For the text-containing cell, return its midpoint in [x, y] coordinate format. 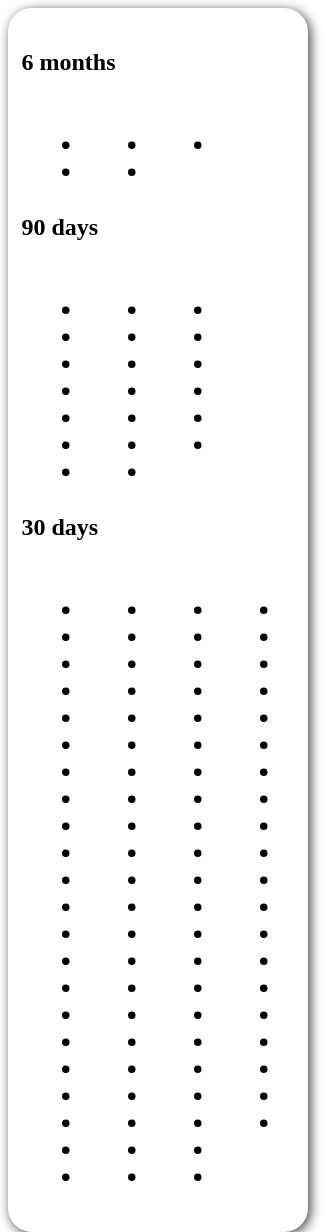
6 months 90 days 30 days [158, 620]
